Locate the cell with the specified text and output its (x, y) center coordinate. 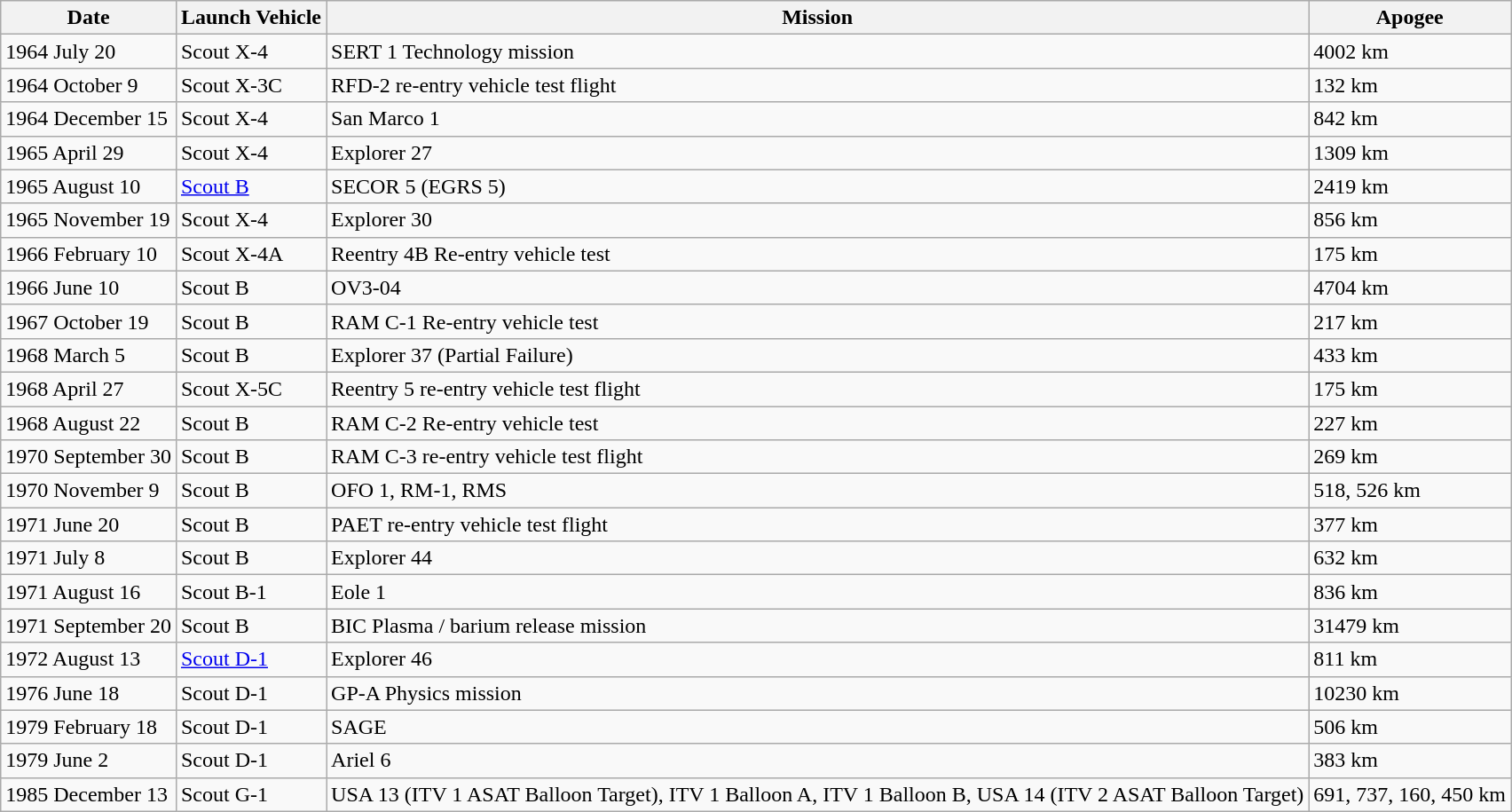
Date (89, 18)
31479 km (1410, 626)
10230 km (1410, 693)
1965 April 29 (89, 153)
Scout X-3C (250, 85)
383 km (1410, 761)
1971 July 8 (89, 558)
1966 June 10 (89, 288)
1985 December 13 (89, 794)
1979 June 2 (89, 761)
Explorer 27 (818, 153)
1965 November 19 (89, 220)
1964 July 20 (89, 51)
1968 March 5 (89, 355)
1971 June 20 (89, 524)
1964 October 9 (89, 85)
Scout X-4A (250, 254)
132 km (1410, 85)
856 km (1410, 220)
RAM C-3 re-entry vehicle test flight (818, 457)
4704 km (1410, 288)
1968 August 22 (89, 423)
506 km (1410, 727)
Ariel 6 (818, 761)
811 km (1410, 659)
SECOR 5 (EGRS 5) (818, 186)
1971 August 16 (89, 592)
632 km (1410, 558)
RFD-2 re-entry vehicle test flight (818, 85)
1970 September 30 (89, 457)
Reentry 4B Re-entry vehicle test (818, 254)
227 km (1410, 423)
836 km (1410, 592)
1968 April 27 (89, 389)
842 km (1410, 119)
Apogee (1410, 18)
433 km (1410, 355)
1966 February 10 (89, 254)
Explorer 37 (Partial Failure) (818, 355)
691, 737, 160, 450 km (1410, 794)
Explorer 44 (818, 558)
OV3-04 (818, 288)
518, 526 km (1410, 491)
1965 August 10 (89, 186)
269 km (1410, 457)
Scout X-5C (250, 389)
1967 October 19 (89, 321)
1972 August 13 (89, 659)
217 km (1410, 321)
1979 February 18 (89, 727)
San Marco 1 (818, 119)
SAGE (818, 727)
BIC Plasma / barium release mission (818, 626)
1971 September 20 (89, 626)
RAM C-1 Re-entry vehicle test (818, 321)
1309 km (1410, 153)
Launch Vehicle (250, 18)
Mission (818, 18)
1976 June 18 (89, 693)
1964 December 15 (89, 119)
Reentry 5 re-entry vehicle test flight (818, 389)
Scout G-1 (250, 794)
Scout B-1 (250, 592)
Explorer 46 (818, 659)
GP-A Physics mission (818, 693)
377 km (1410, 524)
SERT 1 Technology mission (818, 51)
2419 km (1410, 186)
PAET re-entry vehicle test flight (818, 524)
4002 km (1410, 51)
RAM C-2 Re-entry vehicle test (818, 423)
1970 November 9 (89, 491)
USA 13 (ITV 1 ASAT Balloon Target), ITV 1 Balloon A, ITV 1 Balloon B, USA 14 (ITV 2 ASAT Balloon Target) (818, 794)
Explorer 30 (818, 220)
OFO 1, RM-1, RMS (818, 491)
Eole 1 (818, 592)
